Extract the (x, y) coordinate from the center of the cell holding the provided text.  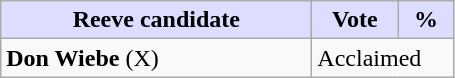
% (426, 20)
Vote (355, 20)
Reeve candidate (156, 20)
Don Wiebe (X) (156, 58)
Acclaimed (383, 58)
